Extract the [X, Y] coordinate from the center of the cell holding the provided text.  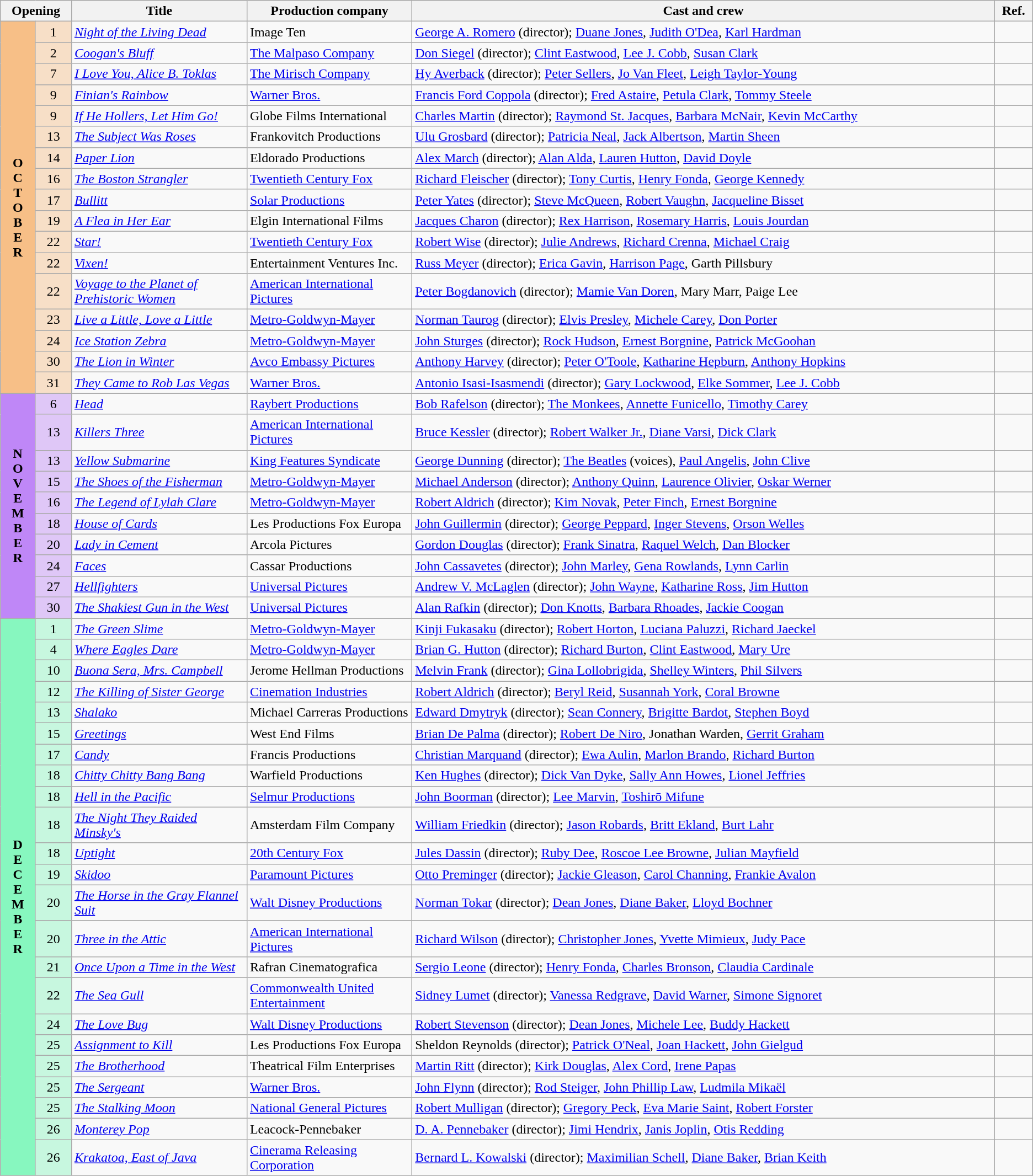
Chitty Chitty Bang Bang [159, 776]
Richard Fleischer (director); Tony Curtis, Henry Fonda, George Kennedy [704, 179]
Solar Productions [329, 200]
The Love Bug [159, 1024]
The Boston Strangler [159, 179]
Cassar Productions [329, 565]
West End Films [329, 734]
Ken Hughes (director); Dick Van Dyke, Sally Ann Howes, Lionel Jeffries [704, 776]
The Green Slime [159, 628]
The Stalking Moon [159, 1108]
House of Cards [159, 523]
The Shakiest Gun in the West [159, 607]
Sidney Lumet (director); Vanessa Redgrave, David Warner, Simone Signoret [704, 995]
Greetings [159, 734]
Kinji Fukasaku (director); Robert Horton, Luciana Paluzzi, Richard Jaeckel [704, 628]
Gordon Douglas (director); Frank Sinatra, Raquel Welch, Dan Blocker [704, 544]
Shalako [159, 713]
Robert Stevenson (director); Dean Jones, Michele Lee, Buddy Hackett [704, 1024]
Night of the Living Dead [159, 32]
Robert Aldrich (director); Beryl Reid, Susannah York, Coral Browne [704, 692]
23 [54, 320]
Peter Bogdanovich (director); Mamie Van Doren, Mary Marr, Paige Lee [704, 291]
The Shoes of the Fisherman [159, 482]
Paper Lion [159, 158]
Ice Station Zebra [159, 341]
Vixen! [159, 263]
Theatrical Film Enterprises [329, 1066]
King Features Syndicate [329, 461]
Don Siegel (director); Clint Eastwood, Lee J. Cobb, Susan Clark [704, 53]
Rafran Cinematografica [329, 967]
Otto Preminger (director); Jackie Gleason, Carol Channing, Frankie Avalon [704, 874]
Christian Marquand (director); Ewa Aulin, Marlon Brando, Richard Burton [704, 755]
William Friedkin (director); Jason Robards, Britt Ekland, Burt Lahr [704, 825]
Bruce Kessler (director); Robert Walker Jr., Diane Varsi, Dick Clark [704, 432]
Three in the Attic [159, 939]
Michael Anderson (director); Anthony Quinn, Laurence Olivier, Oskar Werner [704, 482]
6 [54, 404]
Robert Mulligan (director); Gregory Peck, Eva Marie Saint, Robert Forster [704, 1108]
Arcola Pictures [329, 544]
10 [54, 671]
Brian De Palma (director); Robert De Niro, Jonathan Warden, Gerrit Graham [704, 734]
Charles Martin (director); Raymond St. Jacques, Barbara McNair, Kevin McCarthy [704, 116]
George A. Romero (director); Duane Jones, Judith O'Dea, Karl Hardman [704, 32]
Opening [36, 11]
Faces [159, 565]
Leacock-Pennebaker [329, 1129]
Live a Little, Love a Little [159, 320]
Image Ten [329, 32]
Cinerama Releasing Corporation [329, 1157]
The Brotherhood [159, 1066]
Andrew V. McLaglen (director); John Wayne, Katharine Ross, Jim Hutton [704, 586]
Globe Films International [329, 116]
George Dunning (director); The Beatles (voices), Paul Angelis, John Clive [704, 461]
Production company [329, 11]
12 [54, 692]
Commonwealth United Entertainment [329, 995]
Jules Dassin (director); Ruby Dee, Roscoe Lee Browne, Julian Mayfield [704, 853]
Candy [159, 755]
Ulu Grosbard (director); Patricia Neal, Jack Albertson, Martin Sheen [704, 137]
Jerome Hellman Productions [329, 671]
Entertainment Ventures Inc. [329, 263]
Eldorado Productions [329, 158]
I Love You, Alice B. Toklas [159, 74]
The Lion in Winter [159, 362]
Francis Productions [329, 755]
The Legend of Lylah Clare [159, 503]
27 [54, 586]
21 [54, 967]
The Subject Was Roses [159, 137]
Uptight [159, 853]
Amsterdam Film Company [329, 825]
14 [54, 158]
Sheldon Reynolds (director); Patrick O'Neal, Joan Hackett, John Gielgud [704, 1045]
Robert Wise (director); Julie Andrews, Richard Crenna, Michael Craig [704, 242]
If He Hollers, Let Him Go! [159, 116]
Coogan's Bluff [159, 53]
Raybert Productions [329, 404]
The Sergeant [159, 1087]
The Mirisch Company [329, 74]
DECEMBER [18, 896]
OCTOBER [18, 207]
Richard Wilson (director); Christopher Jones, Yvette Mimieux, Judy Pace [704, 939]
Norman Tokar (director); Dean Jones, Diane Baker, Lloyd Bochner [704, 902]
Krakatoa, East of Java [159, 1157]
D. A. Pennebaker (director); Jimi Hendrix, Janis Joplin, Otis Redding [704, 1129]
Peter Yates (director); Steve McQueen, Robert Vaughn, Jacqueline Bisset [704, 200]
The Malpaso Company [329, 53]
Martin Ritt (director); Kirk Douglas, Alex Cord, Irene Papas [704, 1066]
Anthony Harvey (director); Peter O'Toole, Katharine Hepburn, Anthony Hopkins [704, 362]
Killers Three [159, 432]
The Killing of Sister George [159, 692]
Assignment to Kill [159, 1045]
National General Pictures [329, 1108]
Voyage to the Planet of Prehistoric Women [159, 291]
4 [54, 650]
Melvin Frank (director); Gina Lollobrigida, Shelley Winters, Phil Silvers [704, 671]
John Sturges (director); Rock Hudson, Ernest Borgnine, Patrick McGoohan [704, 341]
Bob Rafelson (director); The Monkees, Annette Funicello, Timothy Carey [704, 404]
They Came to Rob Las Vegas [159, 383]
Yellow Submarine [159, 461]
7 [54, 74]
Alan Rafkin (director); Don Knotts, Barbara Rhoades, Jackie Coogan [704, 607]
Where Eagles Dare [159, 650]
Head [159, 404]
20th Century Fox [329, 853]
NOVEMBER [18, 506]
Brian G. Hutton (director); Richard Burton, Clint Eastwood, Mary Ure [704, 650]
Ref. [1013, 11]
Finian's Rainbow [159, 95]
Frankovitch Productions [329, 137]
Selmur Productions [329, 797]
Hy Averback (director); Peter Sellers, Jo Van Fleet, Leigh Taylor-Young [704, 74]
John Flynn (director); Rod Steiger, John Phillip Law, Ludmila Mikaël [704, 1087]
Cast and crew [704, 11]
Bullitt [159, 200]
31 [54, 383]
Once Upon a Time in the West [159, 967]
Cinemation Industries [329, 692]
John Guillermin (director); George Peppard, Inger Stevens, Orson Welles [704, 523]
2 [54, 53]
The Sea Gull [159, 995]
Skidoo [159, 874]
Elgin International Films [329, 221]
Edward Dmytryk (director); Sean Connery, Brigitte Bardot, Stephen Boyd [704, 713]
Avco Embassy Pictures [329, 362]
The Night They Raided Minsky's [159, 825]
Russ Meyer (director); Erica Gavin, Harrison Page, Garth Pillsbury [704, 263]
A Flea in Her Ear [159, 221]
Robert Aldrich (director); Kim Novak, Peter Finch, Ernest Borgnine [704, 503]
Title [159, 11]
John Cassavetes (director); John Marley, Gena Rowlands, Lynn Carlin [704, 565]
The Horse in the Gray Flannel Suit [159, 902]
Monterey Pop [159, 1129]
Michael Carreras Productions [329, 713]
Bernard L. Kowalski (director); Maximilian Schell, Diane Baker, Brian Keith [704, 1157]
Francis Ford Coppola (director); Fred Astaire, Petula Clark, Tommy Steele [704, 95]
Norman Taurog (director); Elvis Presley, Michele Carey, Don Porter [704, 320]
Jacques Charon (director); Rex Harrison, Rosemary Harris, Louis Jourdan [704, 221]
Buona Sera, Mrs. Campbell [159, 671]
Paramount Pictures [329, 874]
Star! [159, 242]
Sergio Leone (director); Henry Fonda, Charles Bronson, Claudia Cardinale [704, 967]
Alex March (director); Alan Alda, Lauren Hutton, David Doyle [704, 158]
Hellfighters [159, 586]
Antonio Isasi-Isasmendi (director); Gary Lockwood, Elke Sommer, Lee J. Cobb [704, 383]
Lady in Cement [159, 544]
John Boorman (director); Lee Marvin, Toshirō Mifune [704, 797]
Hell in the Pacific [159, 797]
Warfield Productions [329, 776]
